Capture the cell that displays the provided text and extract its [x, y] central coordinate. 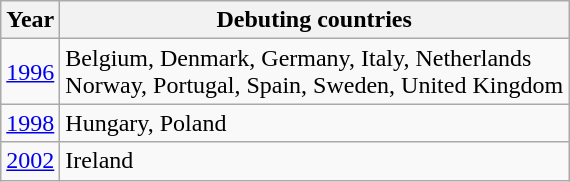
Year [30, 20]
Hungary, Poland [314, 123]
Belgium, Denmark, Germany, Italy, NetherlandsNorway, Portugal, Spain, Sweden, United Kingdom [314, 72]
1998 [30, 123]
Ireland [314, 161]
Debuting countries [314, 20]
2002 [30, 161]
1996 [30, 72]
